Scan for the cell matching the given text and deliver its (x, y) coordinate at center. 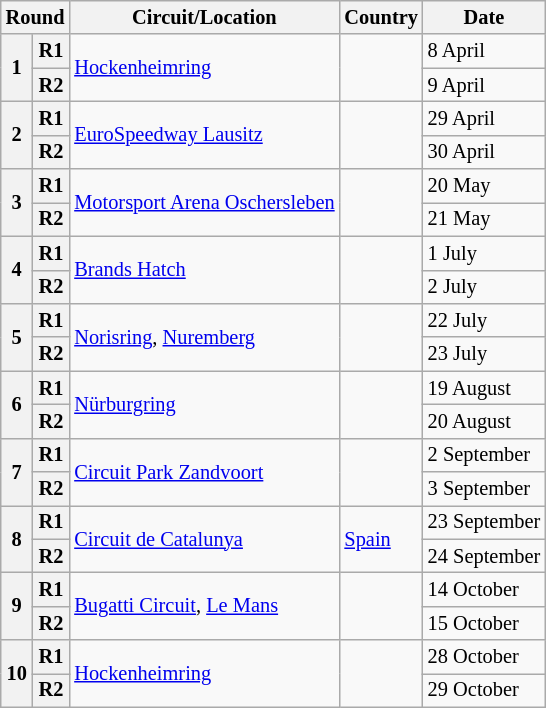
Circuit Park Zandvoort (204, 472)
Circuit/Location (204, 17)
Circuit de Catalunya (204, 538)
19 August (484, 388)
28 October (484, 657)
20 August (484, 421)
10 (17, 674)
29 October (484, 690)
5 (17, 336)
20 May (484, 186)
Brands Hatch (204, 270)
1 (17, 68)
EuroSpeedway Lausitz (204, 134)
9 April (484, 85)
22 July (484, 320)
1 July (484, 253)
6 (17, 404)
30 April (484, 152)
Spain (380, 538)
24 September (484, 556)
Bugatti Circuit, Le Mans (204, 606)
2 July (484, 287)
3 (17, 202)
2 (17, 134)
Country (380, 17)
29 April (484, 118)
4 (17, 270)
Nürburgring (204, 404)
8 (17, 538)
Motorsport Arena Oschersleben (204, 202)
Date (484, 17)
9 (17, 606)
14 October (484, 589)
Round (36, 17)
Norisring, Nuremberg (204, 336)
7 (17, 472)
23 September (484, 522)
21 May (484, 219)
23 July (484, 354)
8 April (484, 51)
3 September (484, 489)
2 September (484, 455)
15 October (484, 623)
